Detect which cell encompasses the target text, then output its [x, y] center coordinate. 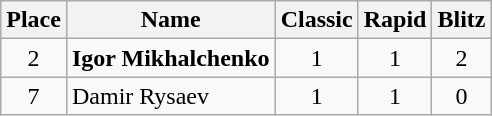
Damir Rysaev [170, 96]
Blitz [462, 20]
Igor Mikhalchenko [170, 58]
7 [34, 96]
Rapid [395, 20]
Name [170, 20]
Classic [316, 20]
Place [34, 20]
0 [462, 96]
